Scan for the cell matching the given text and deliver its (x, y) coordinate at center. 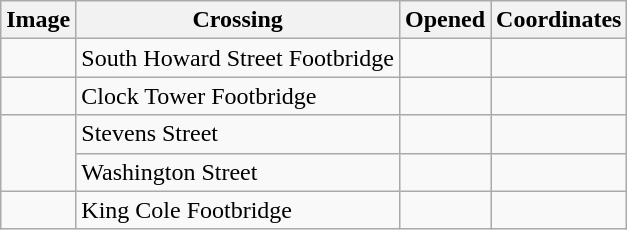
Image (38, 20)
Washington Street (238, 172)
South Howard Street Footbridge (238, 58)
Clock Tower Footbridge (238, 96)
Crossing (238, 20)
Stevens Street (238, 134)
Opened (444, 20)
King Cole Footbridge (238, 210)
Coordinates (559, 20)
